Capture the cell that displays the provided text and extract its (X, Y) central coordinate. 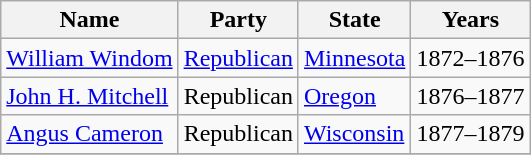
1876–1877 (470, 96)
Party (238, 20)
1872–1876 (470, 58)
Minnesota (354, 58)
Oregon (354, 96)
Angus Cameron (90, 134)
State (354, 20)
John H. Mitchell (90, 96)
Wisconsin (354, 134)
1877–1879 (470, 134)
Name (90, 20)
William Windom (90, 58)
Years (470, 20)
